Output the (X, Y) coordinate of the center of the cell containing the given text.  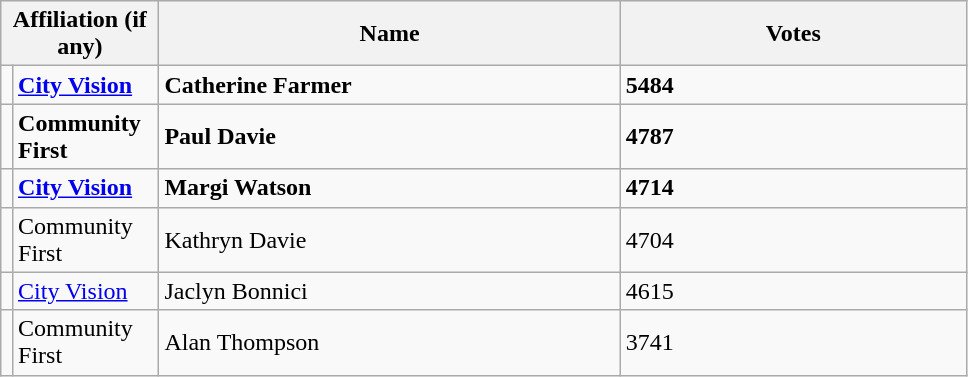
Affiliation (if any) (80, 34)
3741 (793, 342)
4714 (793, 188)
Catherine Farmer (390, 85)
Jaclyn Bonnici (390, 291)
Kathryn Davie (390, 240)
4787 (793, 136)
4704 (793, 240)
4615 (793, 291)
5484 (793, 85)
Paul Davie (390, 136)
Alan Thompson (390, 342)
Name (390, 34)
Margi Watson (390, 188)
Votes (793, 34)
